Capture the cell that displays the provided text and extract its (x, y) central coordinate. 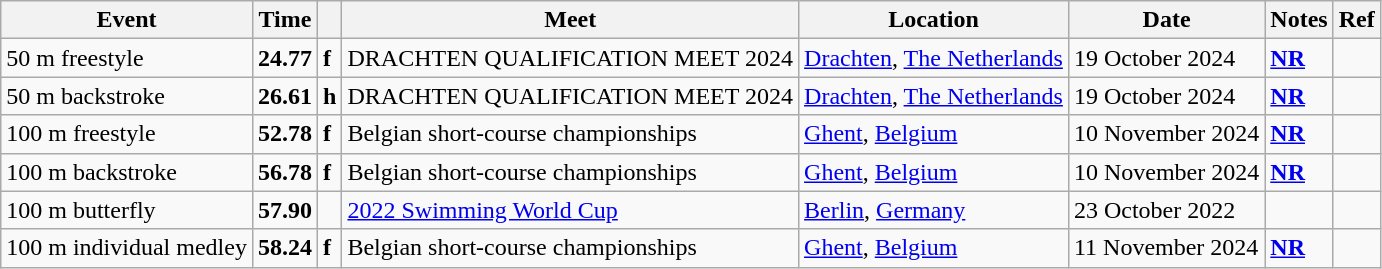
Notes (1299, 20)
56.78 (284, 172)
Ref (1356, 20)
Berlin, Germany (934, 210)
Time (284, 20)
23 October 2022 (1166, 210)
11 November 2024 (1166, 248)
100 m individual medley (127, 248)
2022 Swimming World Cup (570, 210)
Location (934, 20)
50 m backstroke (127, 96)
Meet (570, 20)
h (330, 96)
58.24 (284, 248)
50 m freestyle (127, 58)
24.77 (284, 58)
Event (127, 20)
26.61 (284, 96)
Date (1166, 20)
52.78 (284, 134)
100 m butterfly (127, 210)
100 m backstroke (127, 172)
57.90 (284, 210)
100 m freestyle (127, 134)
